Detect which cell encompasses the target text, then output its (x, y) center coordinate. 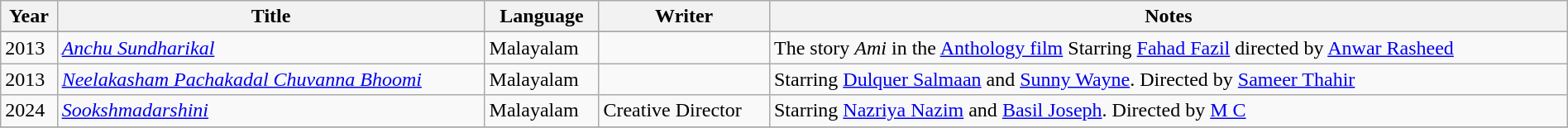
Year (29, 17)
2024 (29, 111)
Anchu Sundharikal (271, 48)
Notes (1168, 17)
Title (271, 17)
The story Ami in the Anthology film Starring Fahad Fazil directed by Anwar Rasheed (1168, 48)
Starring Nazriya Nazim and Basil Joseph. Directed by M C (1168, 111)
Neelakasham Pachakadal Chuvanna Bhoomi (271, 79)
Sookshmadarshini (271, 111)
Starring Dulquer Salmaan and Sunny Wayne. Directed by Sameer Thahir (1168, 79)
Language (542, 17)
Writer (685, 17)
Creative Director (685, 111)
